Scan for the cell matching the given text and deliver its [x, y] coordinate at center. 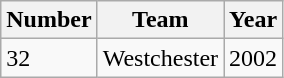
Number [49, 20]
32 [49, 58]
Team [160, 20]
Year [254, 20]
Westchester [160, 58]
2002 [254, 58]
